Pinpoint the cell where the given text exists, returning its [X, Y] midpoint coordinate. 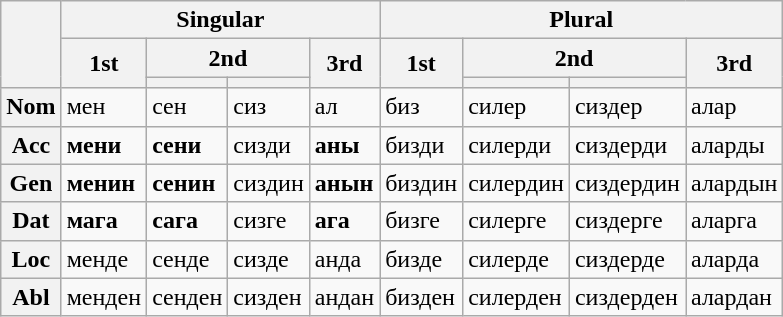
алардын [734, 183]
бизде [422, 259]
силерден [516, 297]
андан [344, 297]
Dat [31, 221]
ага [344, 221]
бизди [422, 145]
Loc [31, 259]
сиздердин [627, 183]
аны [344, 145]
Singular [220, 20]
мага [104, 221]
аларда [734, 259]
алардан [734, 297]
менден [104, 297]
Gen [31, 183]
сенден [188, 297]
сиз [269, 107]
сиздерде [627, 259]
анын [344, 183]
Acc [31, 145]
мен [104, 107]
бизден [422, 297]
силерге [516, 221]
сиздер [627, 107]
сенин [188, 183]
сиздерди [627, 145]
сизден [269, 297]
сенде [188, 259]
силердин [516, 183]
сен [188, 107]
алар [734, 107]
силер [516, 107]
биз [422, 107]
менин [104, 183]
Plural [582, 20]
аларды [734, 145]
Nom [31, 107]
аларга [734, 221]
силерди [516, 145]
сиздерден [627, 297]
сизди [269, 145]
силерде [516, 259]
анда [344, 259]
бизге [422, 221]
сага [188, 221]
ал [344, 107]
биздин [422, 183]
Abl [31, 297]
сиздерге [627, 221]
менде [104, 259]
сизге [269, 221]
сени [188, 145]
сиздин [269, 183]
мени [104, 145]
сизде [269, 259]
